Pinpoint the cell where the given text exists, returning its (x, y) midpoint coordinate. 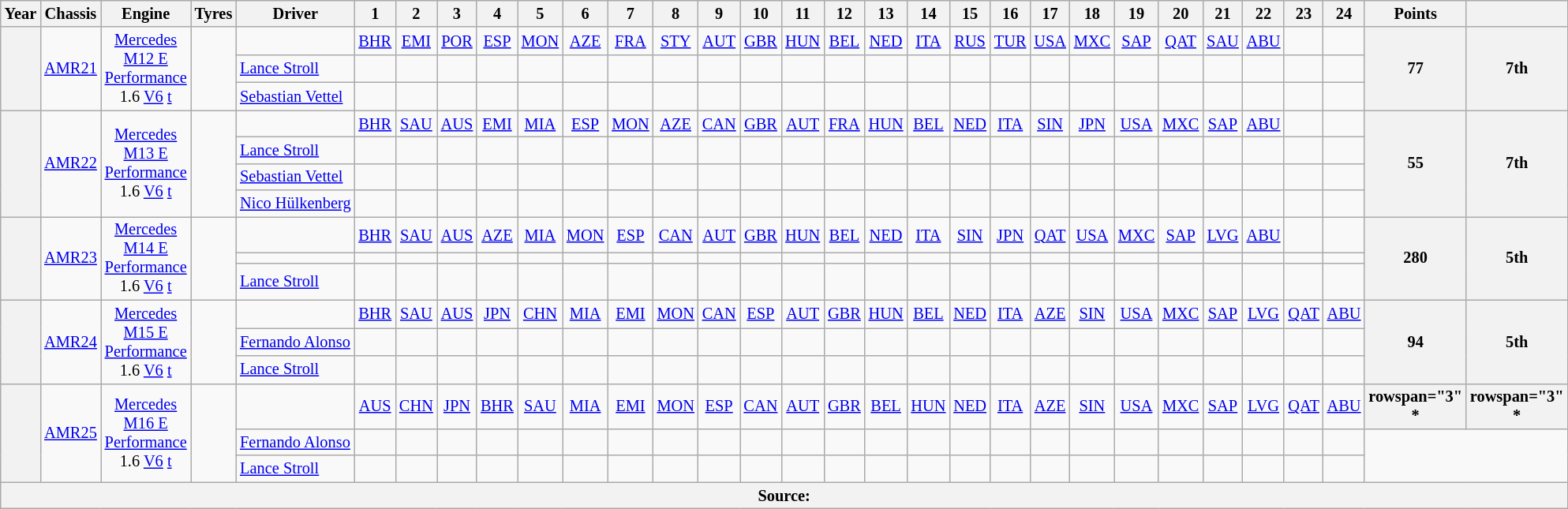
AMR25 (71, 432)
RUS (970, 41)
17 (1050, 13)
POR (457, 41)
7 (630, 13)
18 (1092, 13)
AMR23 (71, 258)
1 (375, 13)
Mercedes M14 E Performance 1.6 V6 t (146, 258)
2 (417, 13)
Driver (295, 13)
14 (928, 13)
77 (1416, 69)
AMR21 (71, 69)
Year (21, 13)
24 (1345, 13)
Engine (146, 13)
10 (761, 13)
3 (457, 13)
280 (1416, 258)
12 (844, 13)
Nico Hülkenberg (295, 204)
TUR (1010, 41)
23 (1304, 13)
55 (1416, 164)
Mercedes M16 E Performance 1.6 V6 t (146, 432)
5 (540, 13)
Tyres (214, 13)
Source: (784, 496)
8 (675, 13)
Mercedes M15 E Performance 1.6 V6 t (146, 342)
22 (1264, 13)
Chassis (71, 13)
4 (497, 13)
6 (586, 13)
Mercedes M13 E Performance 1.6 V6 t (146, 164)
Points (1416, 13)
13 (886, 13)
STY (675, 41)
11 (803, 13)
19 (1136, 13)
15 (970, 13)
AMR24 (71, 342)
16 (1010, 13)
20 (1181, 13)
21 (1222, 13)
Mercedes M12 E Performance 1.6 V6 t (146, 69)
9 (720, 13)
AMR22 (71, 164)
94 (1416, 342)
